Capture the cell that displays the provided text and extract its [x, y] central coordinate. 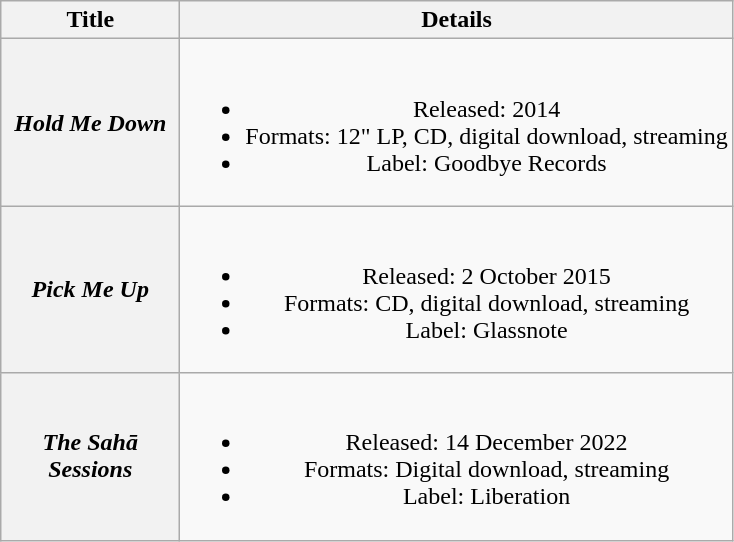
The Sahā Sessions [90, 456]
Details [457, 20]
Released: 2 October 2015Formats: CD, digital download, streamingLabel: Glassnote [457, 290]
Title [90, 20]
Pick Me Up [90, 290]
Released: 2014Formats: 12" LP, CD, digital download, streamingLabel: Goodbye Records [457, 122]
Hold Me Down [90, 122]
Released: 14 December 2022Formats: Digital download, streamingLabel: Liberation [457, 456]
